Search for the cell housing the specified text and yield its (X, Y) center coordinate. 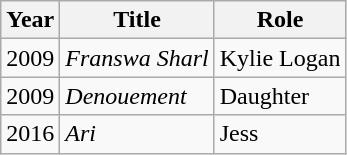
Title (137, 20)
Jess (280, 134)
2016 (30, 134)
Denouement (137, 96)
Daughter (280, 96)
Year (30, 20)
Kylie Logan (280, 58)
Franswa Sharl (137, 58)
Role (280, 20)
Ari (137, 134)
